Pinpoint the cell where the given text exists, returning its (X, Y) midpoint coordinate. 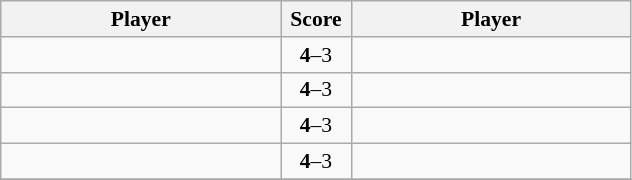
Score (316, 19)
